Return (x, y) of the center of cell containing provided text 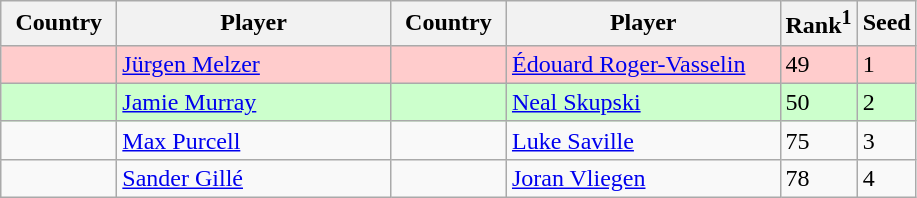
Max Purcell (254, 140)
Neal Skupski (643, 102)
Rank1 (818, 24)
Seed (886, 24)
Joran Vliegen (643, 178)
49 (818, 64)
Jamie Murray (254, 102)
4 (886, 178)
3 (886, 140)
Luke Saville (643, 140)
1 (886, 64)
75 (818, 140)
2 (886, 102)
Édouard Roger-Vasselin (643, 64)
Jürgen Melzer (254, 64)
50 (818, 102)
78 (818, 178)
Sander Gillé (254, 178)
